Search for the cell housing the specified text and yield its [X, Y] center coordinate. 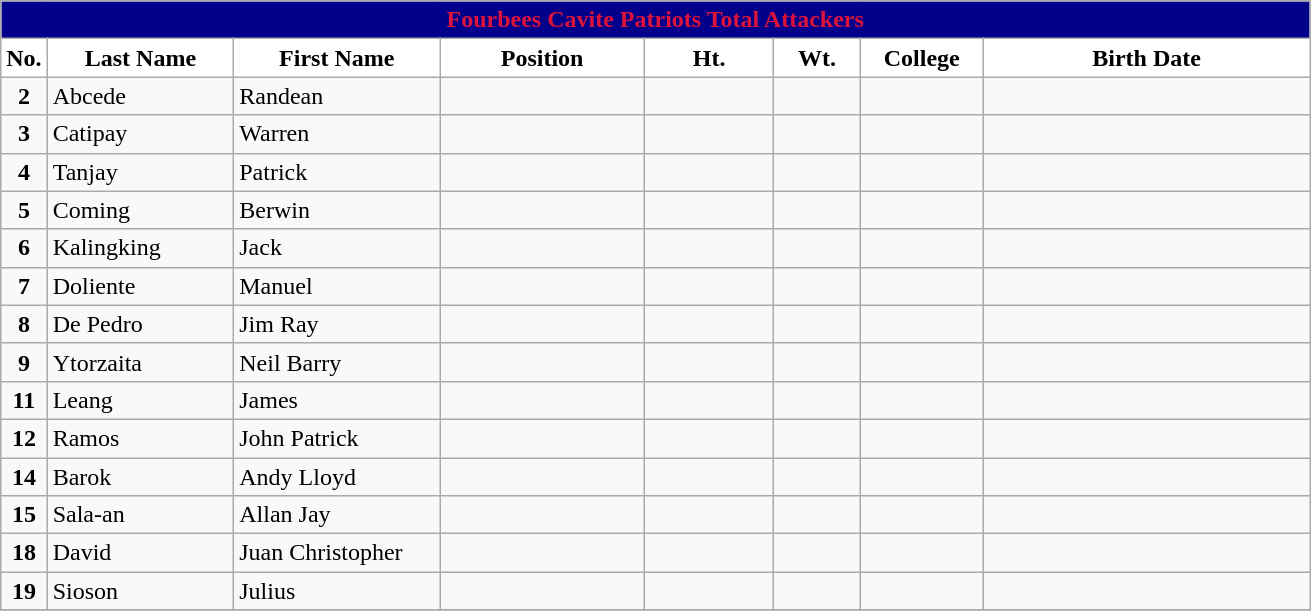
6 [24, 248]
Barok [140, 477]
Position [542, 58]
Warren [337, 134]
14 [24, 477]
Ramos [140, 438]
3 [24, 134]
Fourbees Cavite Patriots Total Attackers [656, 20]
Abcede [140, 96]
Patrick [337, 172]
Juan Christopher [337, 553]
5 [24, 210]
David [140, 553]
Sioson [140, 591]
4 [24, 172]
Jack [337, 248]
Ytorzaita [140, 362]
18 [24, 553]
Neil Barry [337, 362]
Doliente [140, 286]
Wt. [817, 58]
No. [24, 58]
Birth Date [1147, 58]
Kalingking [140, 248]
Sala-an [140, 515]
Jim Ray [337, 324]
Ht. [709, 58]
8 [24, 324]
2 [24, 96]
Randean [337, 96]
Andy Lloyd [337, 477]
Berwin [337, 210]
John Patrick [337, 438]
Julius [337, 591]
Tanjay [140, 172]
Catipay [140, 134]
7 [24, 286]
Last Name [140, 58]
First Name [337, 58]
De Pedro [140, 324]
Leang [140, 400]
12 [24, 438]
Manuel [337, 286]
Allan Jay [337, 515]
College [922, 58]
15 [24, 515]
Coming [140, 210]
9 [24, 362]
19 [24, 591]
James [337, 400]
11 [24, 400]
